Provide the [x, y] coordinate of the cell's center where the given text is located.  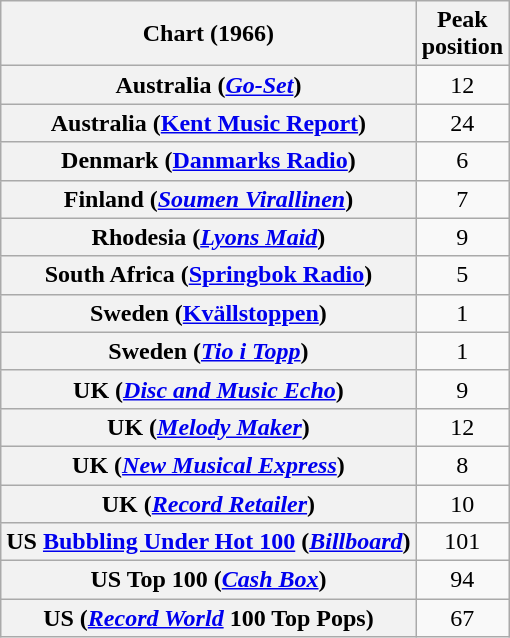
101 [462, 542]
6 [462, 161]
US (Record World 100 Top Pops) [208, 618]
US Top 100 (Cash Box) [208, 580]
10 [462, 503]
UK (Record Retailer) [208, 503]
94 [462, 580]
8 [462, 465]
US Bubbling Under Hot 100 (Billboard) [208, 542]
Sweden (Tio i Topp) [208, 351]
5 [462, 275]
UK (New Musical Express) [208, 465]
7 [462, 199]
UK (Melody Maker) [208, 427]
Denmark (Danmarks Radio) [208, 161]
24 [462, 123]
Sweden (Kvällstoppen) [208, 313]
Peakposition [462, 34]
Chart (1966) [208, 34]
Australia (Kent Music Report) [208, 123]
UK (Disc and Music Echo) [208, 389]
Finland (Soumen Virallinen) [208, 199]
67 [462, 618]
Rhodesia (Lyons Maid) [208, 237]
Australia (Go-Set) [208, 85]
South Africa (Springbok Radio) [208, 275]
